Extract the (x, y) coordinate from the center of the cell holding the provided text.  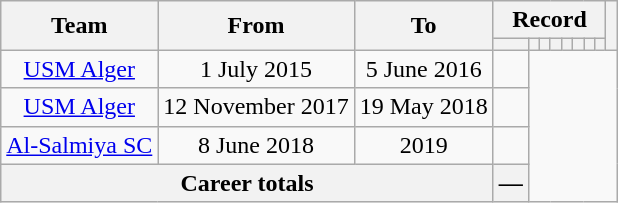
19 May 2018 (424, 107)
2019 (424, 145)
From (256, 26)
Al-Salmiya SC (80, 145)
5 June 2016 (424, 69)
Career totals (247, 183)
Record (549, 20)
12 November 2017 (256, 107)
To (424, 26)
8 June 2018 (256, 145)
Team (80, 26)
1 July 2015 (256, 69)
— (510, 183)
